Capture the cell that displays the provided text and extract its [X, Y] central coordinate. 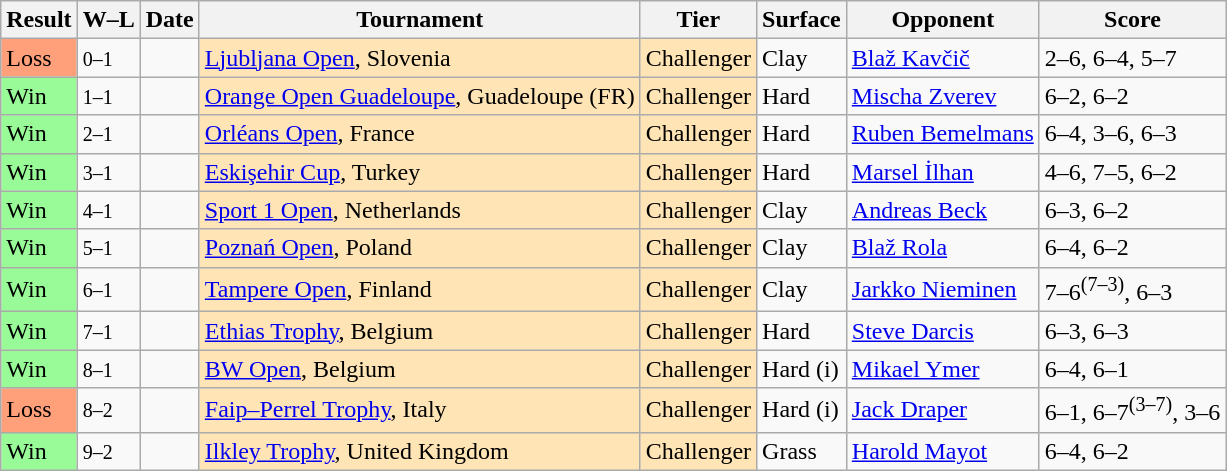
Steve Darcis [942, 331]
2–1 [108, 134]
4–1 [108, 210]
Jack Draper [942, 410]
6–3, 6–3 [1132, 331]
6–1, 6–7(3–7), 3–6 [1132, 410]
Opponent [942, 20]
Jarkko Nieminen [942, 290]
Faip–Perrel Trophy, Italy [420, 410]
Tampere Open, Finland [420, 290]
6–3, 6–2 [1132, 210]
Mikael Ymer [942, 369]
9–2 [108, 451]
6–4, 3–6, 6–3 [1132, 134]
Blaž Rola [942, 248]
1–1 [108, 96]
Tournament [420, 20]
Ilkley Trophy, United Kingdom [420, 451]
Surface [802, 20]
2–6, 6–4, 5–7 [1132, 58]
4–6, 7–5, 6–2 [1132, 172]
Orléans Open, France [420, 134]
Score [1132, 20]
Date [170, 20]
Ruben Bemelmans [942, 134]
Mischa Zverev [942, 96]
Grass [802, 451]
Harold Mayot [942, 451]
W–L [108, 20]
Ljubljana Open, Slovenia [420, 58]
6–2, 6–2 [1132, 96]
7–1 [108, 331]
0–1 [108, 58]
Eskişehir Cup, Turkey [420, 172]
Orange Open Guadeloupe, Guadeloupe (FR) [420, 96]
3–1 [108, 172]
Marsel İlhan [942, 172]
8–1 [108, 369]
BW Open, Belgium [420, 369]
Sport 1 Open, Netherlands [420, 210]
6–1 [108, 290]
Tier [698, 20]
7–6(7–3), 6–3 [1132, 290]
Blaž Kavčič [942, 58]
5–1 [108, 248]
6–4, 6–1 [1132, 369]
8–2 [108, 410]
Result [39, 20]
Andreas Beck [942, 210]
Ethias Trophy, Belgium [420, 331]
Poznań Open, Poland [420, 248]
